Identify which cell holds the provided text, then report its [x, y] central coordinate. 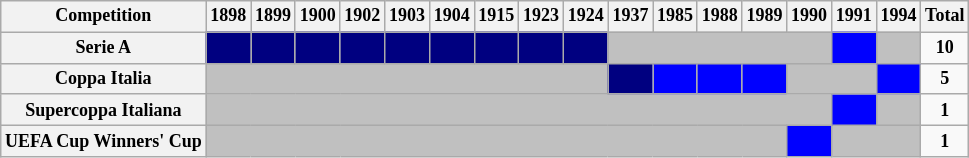
Serie A [104, 48]
1924 [586, 16]
1991 [854, 16]
1900 [318, 16]
1989 [764, 16]
1923 [542, 16]
1994 [898, 16]
5 [945, 78]
1903 [408, 16]
Supercoppa Italiana [104, 110]
Coppa Italia [104, 78]
1988 [720, 16]
10 [945, 48]
1904 [452, 16]
1899 [274, 16]
Competition [104, 16]
UEFA Cup Winners' Cup [104, 140]
1937 [630, 16]
1898 [228, 16]
1990 [810, 16]
1915 [496, 16]
1985 [676, 16]
1902 [362, 16]
Total [945, 16]
